Identify which cell holds the provided text, then report its (X, Y) central coordinate. 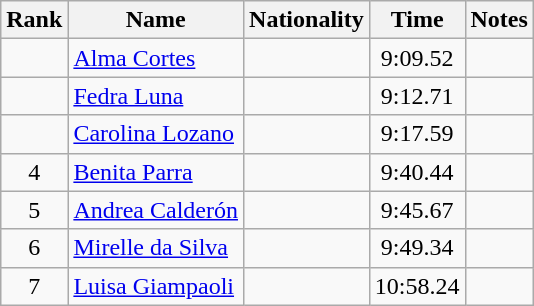
Time (417, 20)
Notes (499, 20)
4 (34, 172)
Andrea Calderón (156, 210)
9:45.67 (417, 210)
5 (34, 210)
Benita Parra (156, 172)
Nationality (307, 20)
9:12.71 (417, 96)
9:09.52 (417, 58)
9:17.59 (417, 134)
Carolina Lozano (156, 134)
6 (34, 248)
7 (34, 286)
Mirelle da Silva (156, 248)
10:58.24 (417, 286)
9:49.34 (417, 248)
Rank (34, 20)
9:40.44 (417, 172)
Alma Cortes (156, 58)
Name (156, 20)
Luisa Giampaoli (156, 286)
Fedra Luna (156, 96)
